Determine the (X, Y) coordinate at the center of the cell enclosing the given text.  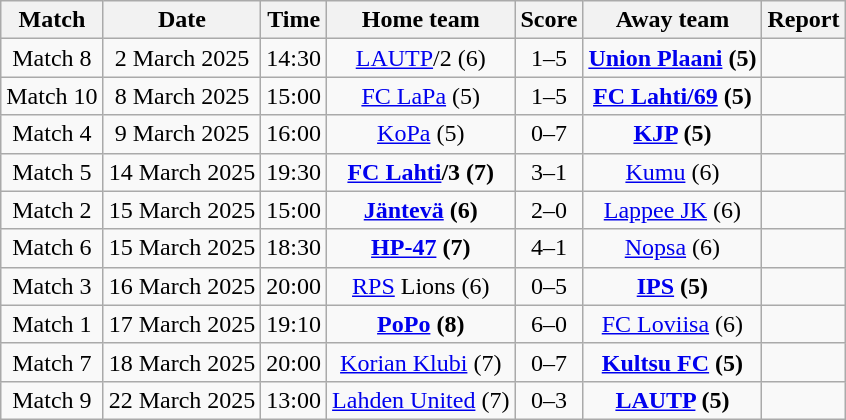
0–5 (549, 286)
Match 6 (52, 248)
RPS Lions (6) (421, 286)
FC Loviisa (6) (672, 324)
Date (182, 20)
FC LaPa (5) (421, 96)
14 March 2025 (182, 172)
Score (549, 20)
3–1 (549, 172)
19:10 (294, 324)
Home team (421, 20)
9 March 2025 (182, 134)
Match (52, 20)
Match 2 (52, 210)
Match 5 (52, 172)
19:30 (294, 172)
Jäntevä (6) (421, 210)
Match 9 (52, 400)
17 March 2025 (182, 324)
Match 3 (52, 286)
16 March 2025 (182, 286)
Match 10 (52, 96)
Match 7 (52, 362)
Away team (672, 20)
22 March 2025 (182, 400)
13:00 (294, 400)
FC Lahti/69 (5) (672, 96)
Kumu (6) (672, 172)
Nopsa (6) (672, 248)
HP-47 (7) (421, 248)
2 March 2025 (182, 58)
18 March 2025 (182, 362)
4–1 (549, 248)
Union Plaani (5) (672, 58)
Report (804, 20)
IPS (5) (672, 286)
Match 1 (52, 324)
Lappee JK (6) (672, 210)
14:30 (294, 58)
2–0 (549, 210)
18:30 (294, 248)
Match 4 (52, 134)
0–3 (549, 400)
8 March 2025 (182, 96)
Kultsu FC (5) (672, 362)
KJP (5) (672, 134)
Time (294, 20)
FC Lahti/3 (7) (421, 172)
Korian Klubi (7) (421, 362)
KoPa (5) (421, 134)
LAUTP (5) (672, 400)
Match 8 (52, 58)
6–0 (549, 324)
16:00 (294, 134)
LAUTP/2 (6) (421, 58)
Lahden United (7) (421, 400)
PoPo (8) (421, 324)
